Output the (x, y) coordinate of the center of the cell containing the given text.  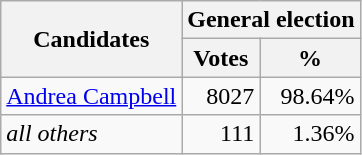
8027 (221, 96)
General election (271, 20)
Votes (221, 58)
% (310, 58)
Andrea Campbell (92, 96)
all others (92, 134)
98.64% (310, 96)
111 (221, 134)
Candidates (92, 39)
1.36% (310, 134)
